Find where the given text appears and provide that cell's center as [X, Y] coordinate. 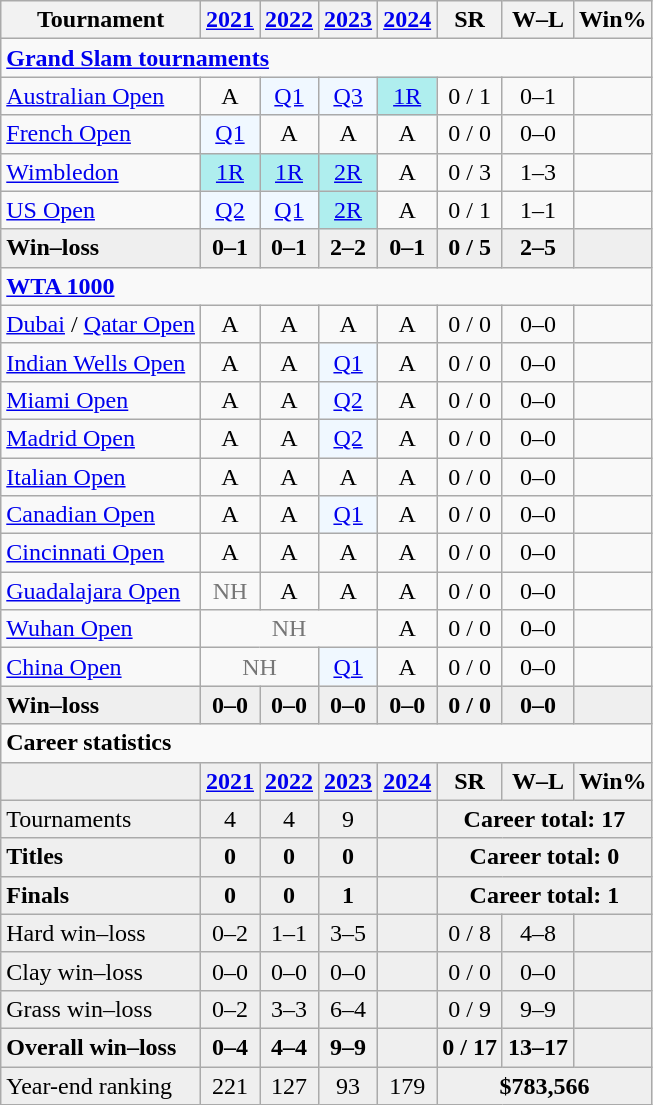
Career total: 1 [544, 895]
Wimbledon [101, 172]
French Open [101, 134]
0–4 [230, 1047]
1–3 [538, 172]
Grass win–loss [101, 1009]
Indian Wells Open [101, 362]
Career total: 17 [544, 819]
Clay win–loss [101, 971]
221 [230, 1085]
Tournament [101, 20]
Career statistics [326, 743]
2–5 [538, 248]
WTA 1000 [326, 286]
China Open [101, 667]
Titles [101, 857]
0 / 8 [470, 933]
9 [348, 819]
Q3 [348, 96]
0 / 5 [470, 248]
2–2 [348, 248]
Miami Open [101, 400]
127 [290, 1085]
0 / 17 [470, 1047]
Cincinnati Open [101, 553]
3–5 [348, 933]
1 [348, 895]
0 / 3 [470, 172]
$783,566 [544, 1085]
3–3 [290, 1009]
Career total: 0 [544, 857]
Dubai / Qatar Open [101, 324]
0 / 9 [470, 1009]
13–17 [538, 1047]
Year-end ranking [101, 1085]
Overall win–loss [101, 1047]
Australian Open [101, 96]
Finals [101, 895]
Canadian Open [101, 515]
93 [348, 1085]
Italian Open [101, 477]
Tournaments [101, 819]
179 [408, 1085]
US Open [101, 210]
Guadalajara Open [101, 591]
6–4 [348, 1009]
Wuhan Open [101, 629]
Madrid Open [101, 438]
Grand Slam tournaments [326, 58]
4–4 [290, 1047]
4–8 [538, 933]
Hard win–loss [101, 933]
